Scan for the cell matching the given text and deliver its (X, Y) coordinate at center. 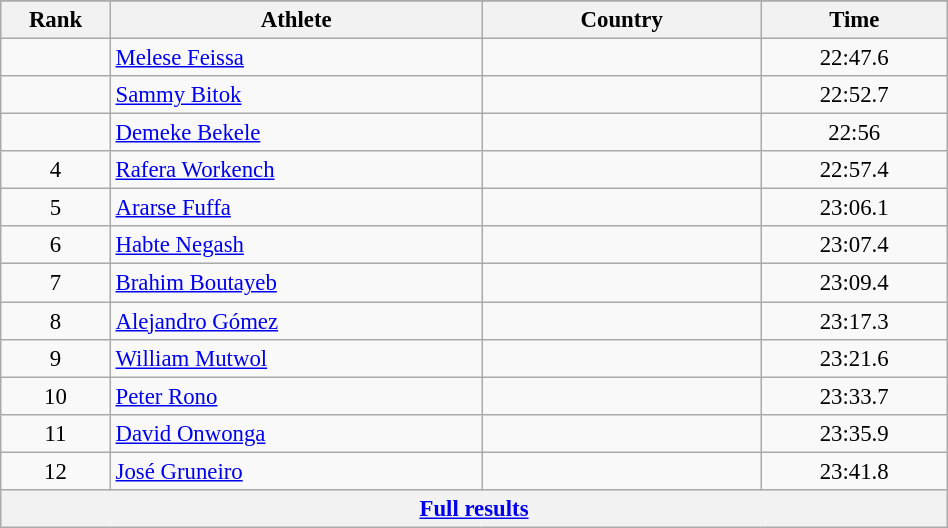
Demeke Bekele (296, 133)
22:47.6 (854, 58)
Peter Rono (296, 396)
Ararse Fuffa (296, 208)
6 (56, 245)
23:07.4 (854, 245)
7 (56, 283)
4 (56, 170)
12 (56, 471)
23:17.3 (854, 321)
23:06.1 (854, 208)
José Gruneiro (296, 471)
9 (56, 358)
Time (854, 20)
William Mutwol (296, 358)
22:56 (854, 133)
5 (56, 208)
23:41.8 (854, 471)
Rafera Workench (296, 170)
Athlete (296, 20)
Rank (56, 20)
Melese Feissa (296, 58)
23:35.9 (854, 433)
23:09.4 (854, 283)
Sammy Bitok (296, 95)
David Onwonga (296, 433)
23:33.7 (854, 396)
23:21.6 (854, 358)
Alejandro Gómez (296, 321)
Habte Negash (296, 245)
22:57.4 (854, 170)
8 (56, 321)
Country (622, 20)
Brahim Boutayeb (296, 283)
10 (56, 396)
Full results (474, 509)
11 (56, 433)
22:52.7 (854, 95)
